Extract the (X, Y) coordinate from the center of the cell holding the provided text.  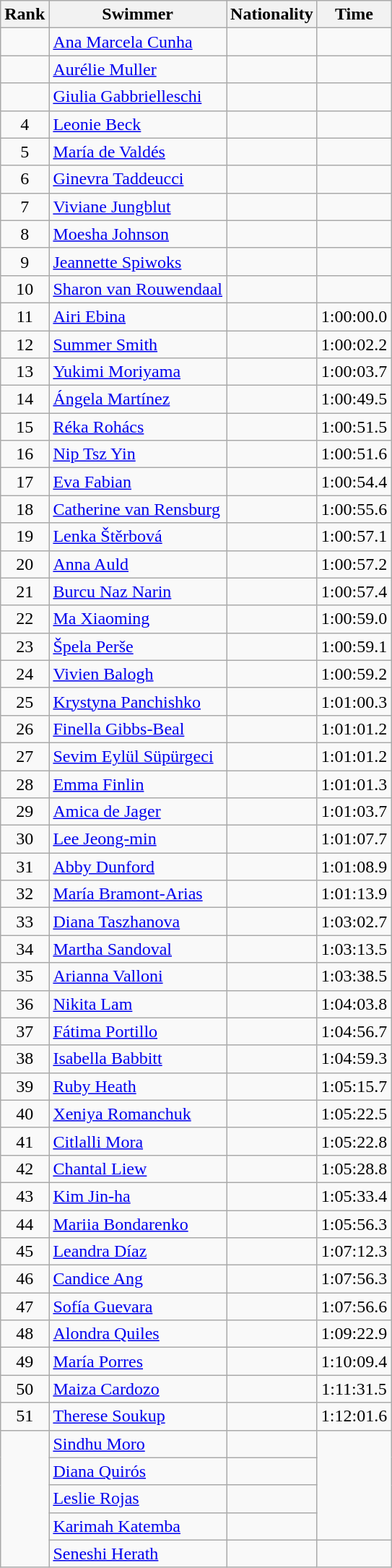
1:05:33.4 (354, 1196)
Mariia Bondarenko (138, 1224)
18 (25, 509)
1:00:55.6 (354, 509)
5 (25, 152)
1:00:59.0 (354, 619)
María Porres (138, 1361)
Emma Finlin (138, 784)
Viviane Jungblut (138, 207)
Finella Gibbs-Beal (138, 729)
34 (25, 949)
49 (25, 1361)
22 (25, 619)
Špela Perše (138, 646)
41 (25, 1141)
Ana Marcela Cunha (138, 42)
Ruby Heath (138, 1086)
Leslie Rojas (138, 1499)
1:04:59.3 (354, 1059)
12 (25, 345)
Krystyna Panchishko (138, 701)
1:00:59.2 (354, 674)
1:01:00.3 (354, 701)
Diana Taszhanova (138, 922)
47 (25, 1307)
María Bramont-Arias (138, 894)
39 (25, 1086)
1:10:09.4 (354, 1361)
Lenka Štěrbová (138, 537)
28 (25, 784)
19 (25, 537)
38 (25, 1059)
1:03:02.7 (354, 922)
1:07:56.6 (354, 1307)
Xeniya Romanchuk (138, 1114)
17 (25, 482)
Burcu Naz Narin (138, 592)
1:07:12.3 (354, 1252)
Abby Dunford (138, 867)
Moesha Johnson (138, 234)
43 (25, 1196)
6 (25, 179)
Giulia Gabbrielleschi (138, 97)
51 (25, 1416)
Arianna Valloni (138, 976)
21 (25, 592)
36 (25, 1004)
27 (25, 756)
40 (25, 1114)
Nip Tsz Yin (138, 454)
1:00:49.5 (354, 399)
15 (25, 427)
1:00:57.1 (354, 537)
30 (25, 839)
1:00:57.2 (354, 564)
Therese Soukup (138, 1416)
Leandra Díaz (138, 1252)
1:03:38.5 (354, 976)
44 (25, 1224)
1:01:01.3 (354, 784)
7 (25, 207)
1:00:54.4 (354, 482)
45 (25, 1252)
13 (25, 372)
1:04:03.8 (354, 1004)
Swimmer (138, 14)
42 (25, 1169)
Ángela Martínez (138, 399)
8 (25, 234)
Ginevra Taddeucci (138, 179)
Catherine van Rensburg (138, 509)
1:05:22.5 (354, 1114)
Nikita Lam (138, 1004)
26 (25, 729)
Alondra Quiles (138, 1334)
1:05:56.3 (354, 1224)
25 (25, 701)
46 (25, 1279)
Sharon van Rouwendaal (138, 289)
Martha Sandoval (138, 949)
32 (25, 894)
1:07:56.3 (354, 1279)
1:00:03.7 (354, 372)
Anna Auld (138, 564)
4 (25, 124)
1:00:51.6 (354, 454)
Summer Smith (138, 345)
Time (354, 14)
Leonie Beck (138, 124)
Seneshi Herath (138, 1554)
1:01:07.7 (354, 839)
Ma Xiaoming (138, 619)
1:00:00.0 (354, 316)
1:09:22.9 (354, 1334)
Lee Jeong-min (138, 839)
1:05:28.8 (354, 1169)
20 (25, 564)
Airi Ebina (138, 316)
50 (25, 1389)
16 (25, 454)
1:01:08.9 (354, 867)
29 (25, 812)
Candice Ang (138, 1279)
Fátima Portillo (138, 1031)
14 (25, 399)
Eva Fabian (138, 482)
Jeannette Spiwoks (138, 261)
Chantal Liew (138, 1169)
48 (25, 1334)
33 (25, 922)
Kim Jin-ha (138, 1196)
31 (25, 867)
1:11:31.5 (354, 1389)
1:12:01.6 (354, 1416)
María de Valdés (138, 152)
1:04:56.7 (354, 1031)
35 (25, 976)
Amica de Jager (138, 812)
1:00:51.5 (354, 427)
Yukimi Moriyama (138, 372)
Citlalli Mora (138, 1141)
1:05:15.7 (354, 1086)
Rank (25, 14)
1:00:59.1 (354, 646)
Maiza Cardozo (138, 1389)
1:05:22.8 (354, 1141)
Karimah Katemba (138, 1526)
Isabella Babbitt (138, 1059)
Aurélie Muller (138, 69)
23 (25, 646)
Sevim Eylül Süpürgeci (138, 756)
24 (25, 674)
Vivien Balogh (138, 674)
Nationality (272, 14)
1:03:13.5 (354, 949)
Sofía Guevara (138, 1307)
10 (25, 289)
11 (25, 316)
1:00:02.2 (354, 345)
1:00:57.4 (354, 592)
1:01:03.7 (354, 812)
Réka Rohács (138, 427)
37 (25, 1031)
Diana Quirós (138, 1471)
1:01:13.9 (354, 894)
Sindhu Moro (138, 1444)
9 (25, 261)
